Pinpoint the cell where the given text exists, returning its [x, y] midpoint coordinate. 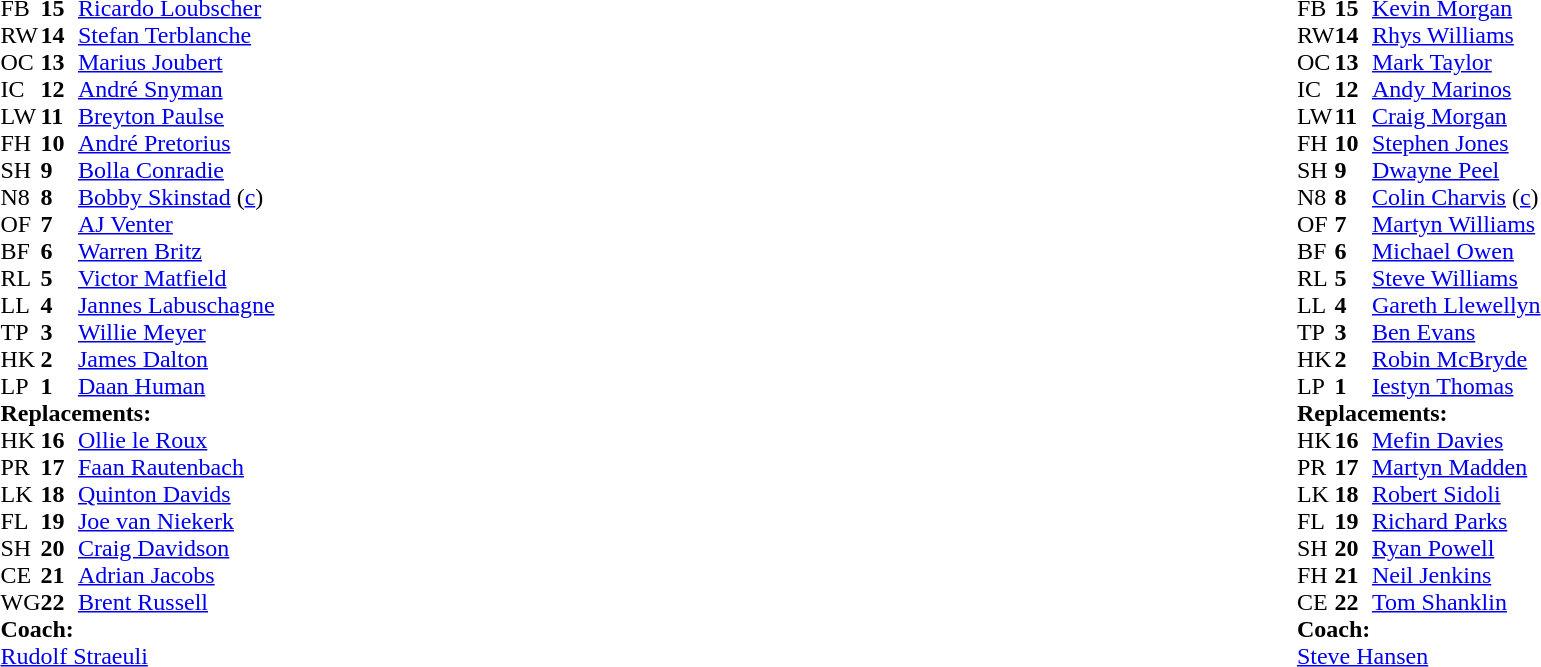
Brent Russell [176, 602]
Iestyn Thomas [1456, 386]
Warren Britz [176, 252]
James Dalton [176, 360]
Michael Owen [1456, 252]
Mefin Davies [1456, 440]
Richard Parks [1456, 522]
Marius Joubert [176, 62]
André Snyman [176, 90]
Rhys Williams [1456, 36]
Martyn Madden [1456, 468]
Bolla Conradie [176, 170]
Andy Marinos [1456, 90]
André Pretorius [176, 144]
Adrian Jacobs [176, 576]
Mark Taylor [1456, 62]
Gareth Llewellyn [1456, 306]
Bobby Skinstad (c) [176, 198]
Stephen Jones [1456, 144]
AJ Venter [176, 224]
Willie Meyer [176, 332]
Dwayne Peel [1456, 170]
Ryan Powell [1456, 548]
Robin McBryde [1456, 360]
Steve Williams [1456, 278]
WG [20, 602]
Jannes Labuschagne [176, 306]
Craig Davidson [176, 548]
Daan Human [176, 386]
Stefan Terblanche [176, 36]
Ollie le Roux [176, 440]
Martyn Williams [1456, 224]
Tom Shanklin [1456, 602]
Quinton Davids [176, 494]
Robert Sidoli [1456, 494]
Breyton Paulse [176, 116]
Faan Rautenbach [176, 468]
Craig Morgan [1456, 116]
Ben Evans [1456, 332]
Neil Jenkins [1456, 576]
Colin Charvis (c) [1456, 198]
Victor Matfield [176, 278]
Joe van Niekerk [176, 522]
